Output the [x, y] coordinate of the center of the cell containing the given text.  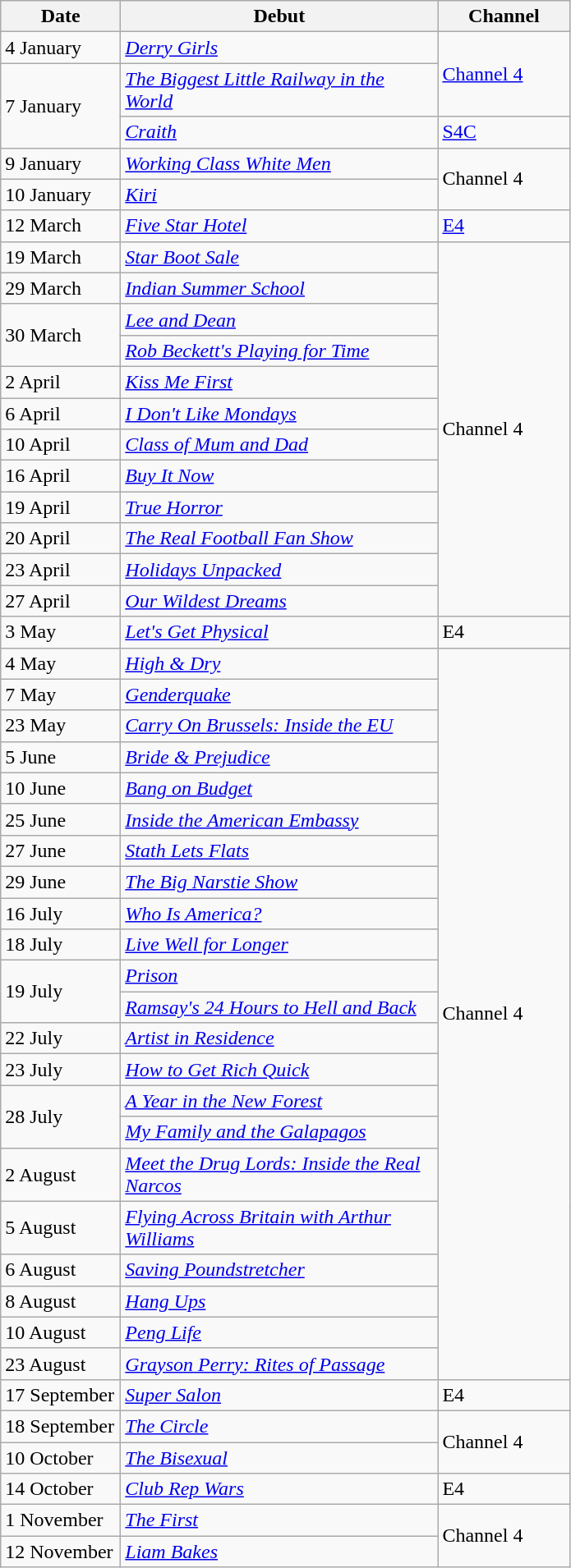
Artist in Residence [279, 1038]
6 August [61, 1270]
16 July [61, 914]
How to Get Rich Quick [279, 1070]
The Bisexual [279, 1457]
Date [61, 16]
5 June [61, 757]
Debut [279, 16]
Star Boot Sale [279, 257]
High & Dry [279, 663]
6 April [61, 413]
Channel [504, 16]
29 March [61, 288]
7 January [61, 105]
The Biggest Little Railway in the World [279, 90]
Bride & Prejudice [279, 757]
23 July [61, 1070]
Craith [279, 132]
30 March [61, 335]
19 March [61, 257]
Kiri [279, 195]
4 January [61, 48]
8 August [61, 1301]
18 July [61, 945]
10 October [61, 1457]
18 September [61, 1426]
Club Rep Wars [279, 1489]
Carry On Brussels: Inside the EU [279, 726]
Liam Bakes [279, 1552]
I Don't Like Mondays [279, 413]
The Real Football Fan Show [279, 539]
7 May [61, 695]
9 January [61, 163]
23 August [61, 1364]
12 November [61, 1552]
27 June [61, 850]
25 June [61, 819]
Bang on Budget [279, 788]
Inside the American Embassy [279, 819]
10 January [61, 195]
Stath Lets Flats [279, 850]
20 April [61, 539]
The First [279, 1520]
22 July [61, 1038]
19 July [61, 992]
Hang Ups [279, 1301]
Rob Beckett's Playing for Time [279, 351]
16 April [61, 476]
Ramsay's 24 Hours to Hell and Back [279, 1007]
Who Is America? [279, 914]
Class of Mum and Dad [279, 445]
4 May [61, 663]
10 April [61, 445]
Live Well for Longer [279, 945]
True Horror [279, 507]
A Year in the New Forest [279, 1101]
Peng Life [279, 1332]
Kiss Me First [279, 382]
10 August [61, 1332]
17 September [61, 1395]
S4C [504, 132]
5 August [61, 1228]
Buy It Now [279, 476]
Five Star Hotel [279, 226]
27 April [61, 601]
Derry Girls [279, 48]
The Circle [279, 1426]
Lee and Dean [279, 319]
Indian Summer School [279, 288]
Grayson Perry: Rites of Passage [279, 1364]
19 April [61, 507]
23 April [61, 570]
Working Class White Men [279, 163]
23 May [61, 726]
Holidays Unpacked [279, 570]
Let's Get Physical [279, 632]
12 March [61, 226]
2 April [61, 382]
1 November [61, 1520]
Meet the Drug Lords: Inside the Real Narcos [279, 1174]
10 June [61, 788]
2 August [61, 1174]
Our Wildest Dreams [279, 601]
Genderquake [279, 695]
14 October [61, 1489]
3 May [61, 632]
Super Salon [279, 1395]
28 July [61, 1116]
My Family and the Galapagos [279, 1132]
Flying Across Britain with Arthur Williams [279, 1228]
The Big Narstie Show [279, 882]
Saving Poundstretcher [279, 1270]
Prison [279, 976]
29 June [61, 882]
